Detect which cell encompasses the target text, then output its [x, y] center coordinate. 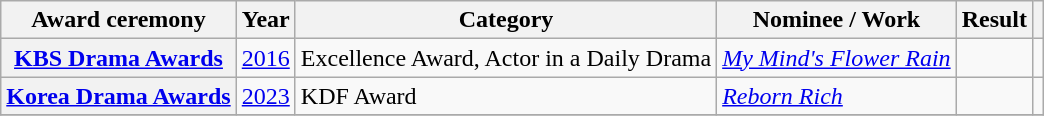
Nominee / Work [837, 20]
Category [506, 20]
2023 [266, 96]
Year [266, 20]
2016 [266, 58]
KBS Drama Awards [118, 58]
Reborn Rich [837, 96]
Result [994, 20]
My Mind's Flower Rain [837, 58]
Award ceremony [118, 20]
KDF Award [506, 96]
Korea Drama Awards [118, 96]
Excellence Award, Actor in a Daily Drama [506, 58]
